Search for the cell housing the specified text and yield its [x, y] center coordinate. 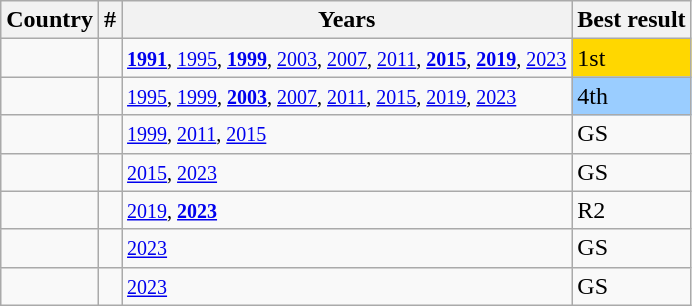
1991, 1995, 1999, 2003, 2007, 2011, 2015, 2019, 2023 [347, 58]
1st [632, 58]
R2 [632, 210]
Years [347, 20]
1995, 1999, 2003, 2007, 2011, 2015, 2019, 2023 [347, 96]
2019, 2023 [347, 210]
Best result [632, 20]
# [110, 20]
2015, 2023 [347, 172]
1999, 2011, 2015 [347, 134]
4th [632, 96]
Country [50, 20]
